Pinpoint the cell where the given text exists, returning its [X, Y] midpoint coordinate. 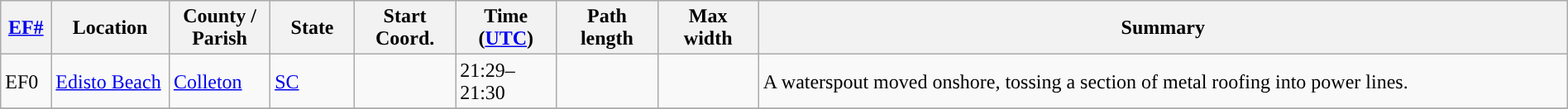
Start Coord. [404, 28]
County / Parish [219, 28]
SC [313, 81]
21:29–21:30 [506, 81]
Max width [708, 28]
Path length [607, 28]
EF0 [26, 81]
Edisto Beach [111, 81]
State [313, 28]
Location [111, 28]
EF# [26, 28]
Summary [1163, 28]
A waterspout moved onshore, tossing a section of metal roofing into power lines. [1163, 81]
Colleton [219, 81]
Time (UTC) [506, 28]
